Return the (X, Y) coordinate for the center point of the cell that contains the specified text.  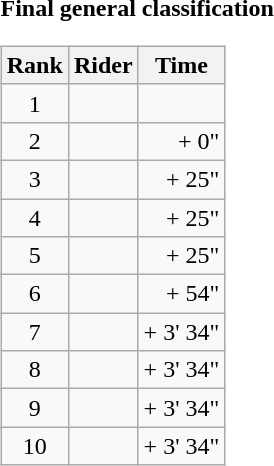
2 (34, 141)
1 (34, 103)
7 (34, 332)
6 (34, 294)
10 (34, 446)
4 (34, 217)
Time (182, 65)
Rank (34, 65)
Rider (103, 65)
8 (34, 370)
3 (34, 179)
5 (34, 256)
+ 0" (182, 141)
+ 54" (182, 294)
9 (34, 408)
